Return the (X, Y) coordinate for the center point of the cell that contains the specified text.  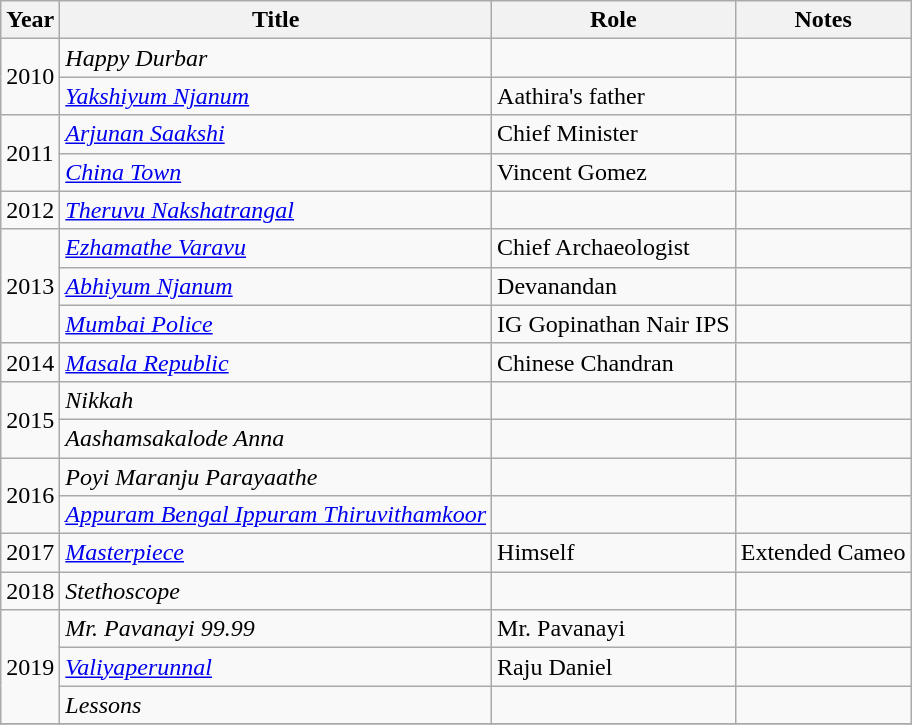
2015 (30, 419)
Himself (614, 553)
Yakshiyum Njanum (276, 96)
Mr. Pavanayi (614, 629)
Theruvu Nakshatrangal (276, 210)
2016 (30, 496)
2018 (30, 591)
2013 (30, 286)
Title (276, 20)
Masala Republic (276, 362)
Lessons (276, 705)
Notes (823, 20)
2019 (30, 667)
Abhiyum Njanum (276, 286)
Role (614, 20)
Vincent Gomez (614, 172)
Poyi Maranju Parayaathe (276, 477)
Ezhamathe Varavu (276, 248)
Masterpiece (276, 553)
Appuram Bengal Ippuram Thiruvithamkoor (276, 515)
2011 (30, 153)
Happy Durbar (276, 58)
Mumbai Police (276, 324)
Chief Minister (614, 134)
IG Gopinathan Nair IPS (614, 324)
2017 (30, 553)
Mr. Pavanayi 99.99 (276, 629)
Nikkah (276, 400)
2012 (30, 210)
Valiyaperunnal (276, 667)
Chinese Chandran (614, 362)
Arjunan Saakshi (276, 134)
Raju Daniel (614, 667)
Chief Archaeologist (614, 248)
Extended Cameo (823, 553)
Year (30, 20)
2014 (30, 362)
Aashamsakalode Anna (276, 438)
Devanandan (614, 286)
2010 (30, 77)
Aathira's father (614, 96)
Stethoscope (276, 591)
China Town (276, 172)
